Extract the (x, y) coordinate from the center of the cell holding the provided text.  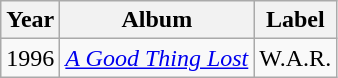
Label (296, 20)
Album (157, 20)
W.A.R. (296, 58)
1996 (30, 58)
Year (30, 20)
A Good Thing Lost (157, 58)
